Search for the cell housing the specified text and yield its [X, Y] center coordinate. 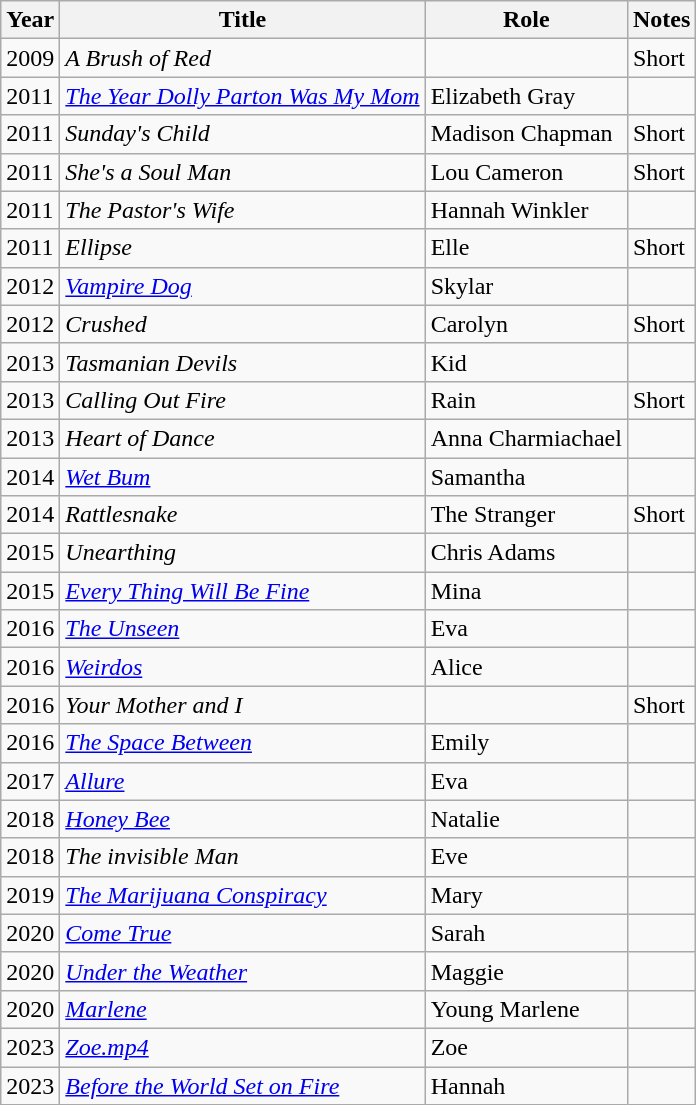
Alice [526, 667]
Lou Cameron [526, 172]
She's a Soul Man [242, 172]
Kid [526, 362]
Natalie [526, 819]
Maggie [526, 971]
Samantha [526, 477]
Rain [526, 400]
Heart of Dance [242, 438]
Your Mother and I [242, 705]
Every Thing Will Be Fine [242, 591]
Madison Chapman [526, 134]
The Space Between [242, 743]
Before the World Set on Fire [242, 1085]
Under the Weather [242, 971]
2009 [30, 58]
Unearthing [242, 553]
The Year Dolly Parton Was My Mom [242, 96]
Calling Out Fire [242, 400]
Skylar [526, 286]
The Pastor's Wife [242, 210]
Sunday's Child [242, 134]
Carolyn [526, 324]
Tasmanian Devils [242, 362]
Year [30, 20]
The Marijuana Conspiracy [242, 895]
Wet Bum [242, 477]
Allure [242, 781]
Emily [526, 743]
Anna Charmiachael [526, 438]
Sarah [526, 933]
Marlene [242, 1009]
Zoe [526, 1047]
Ellipse [242, 248]
Rattlesnake [242, 515]
Elle [526, 248]
Mary [526, 895]
Mina [526, 591]
2017 [30, 781]
2019 [30, 895]
Young Marlene [526, 1009]
Title [242, 20]
Role [526, 20]
A Brush of Red [242, 58]
The Unseen [242, 629]
Weirdos [242, 667]
Eve [526, 857]
The invisible Man [242, 857]
Vampire Dog [242, 286]
Hannah [526, 1085]
Zoe.mp4 [242, 1047]
Honey Bee [242, 819]
Crushed [242, 324]
Notes [661, 20]
Chris Adams [526, 553]
The Stranger [526, 515]
Come True [242, 933]
Hannah Winkler [526, 210]
Elizabeth Gray [526, 96]
